Detect which cell encompasses the target text, then output its (X, Y) center coordinate. 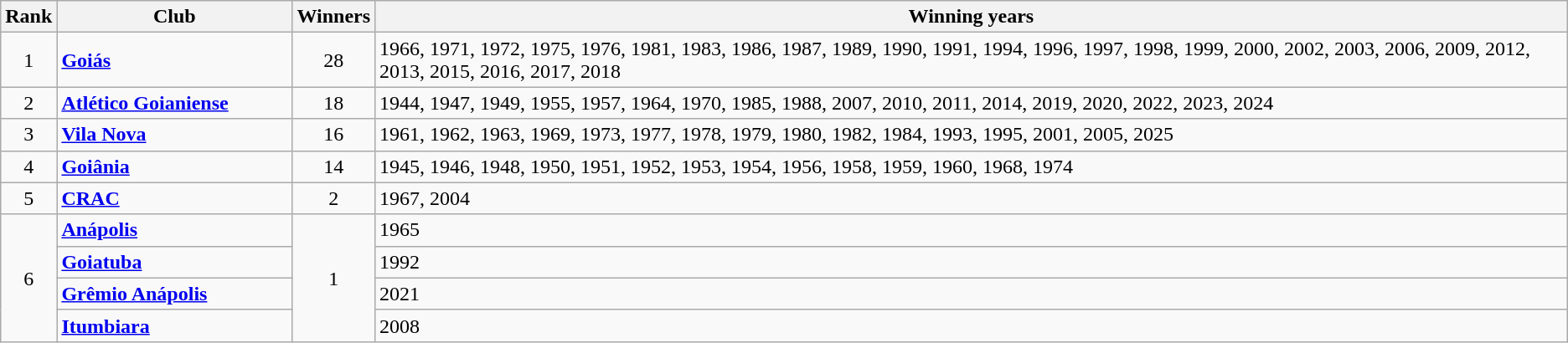
2008 (972, 325)
1961, 1962, 1963, 1969, 1973, 1977, 1978, 1979, 1980, 1982, 1984, 1993, 1995, 2001, 2005, 2025 (972, 135)
Winners (333, 17)
1944, 1947, 1949, 1955, 1957, 1964, 1970, 1985, 1988, 2007, 2010, 2011, 2014, 2019, 2020, 2022, 2023, 2024 (972, 103)
3 (28, 135)
1967, 2004 (972, 198)
1965 (972, 230)
18 (333, 103)
14 (333, 166)
1992 (972, 262)
Club (174, 17)
Goiânia (174, 166)
Goiás (174, 60)
6 (28, 278)
Goiatuba (174, 262)
Rank (28, 17)
4 (28, 166)
CRAC (174, 198)
Itumbiara (174, 325)
Vila Nova (174, 135)
Atlético Goianiense (174, 103)
5 (28, 198)
Winning years (972, 17)
28 (333, 60)
2021 (972, 294)
1945, 1946, 1948, 1950, 1951, 1952, 1953, 1954, 1956, 1958, 1959, 1960, 1968, 1974 (972, 166)
16 (333, 135)
Anápolis (174, 230)
Grêmio Anápolis (174, 294)
